From the cell containing the given text, extract its center point as (X, Y) coordinate. 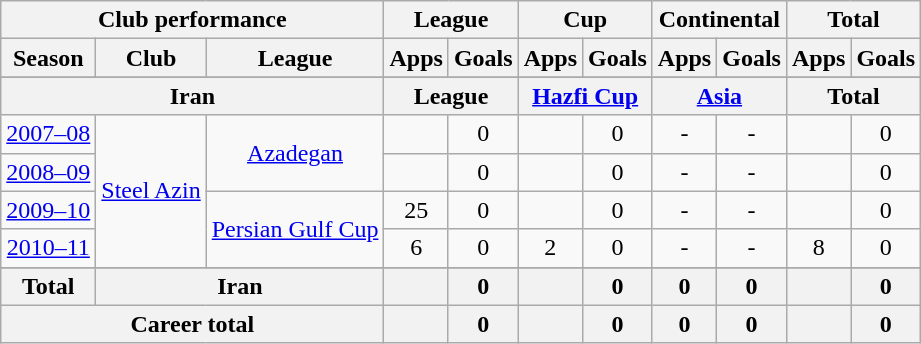
6 (416, 248)
Azadegan (295, 153)
2 (550, 248)
Season (48, 58)
Continental (719, 20)
8 (818, 248)
Club performance (192, 20)
2009–10 (48, 210)
2007–08 (48, 134)
Asia (719, 96)
Club (151, 58)
Steel Azin (151, 191)
2010–11 (48, 248)
25 (416, 210)
Career total (192, 324)
Hazfi Cup (585, 96)
2008–09 (48, 172)
Cup (585, 20)
Persian Gulf Cup (295, 229)
